Return the [X, Y] coordinate for the center point of the cell that contains the specified text.  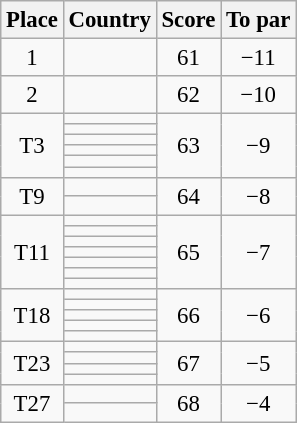
−5 [258, 363]
62 [188, 95]
T23 [32, 363]
−10 [258, 95]
−6 [258, 316]
−11 [258, 58]
T27 [32, 403]
Score [188, 20]
68 [188, 403]
T3 [32, 146]
2 [32, 95]
66 [188, 316]
To par [258, 20]
−4 [258, 403]
−8 [258, 196]
−9 [258, 146]
T18 [32, 316]
1 [32, 58]
Place [32, 20]
65 [188, 252]
67 [188, 363]
T9 [32, 196]
−7 [258, 252]
64 [188, 196]
61 [188, 58]
Country [110, 20]
63 [188, 146]
T11 [32, 252]
